Find where the given text appears and provide that cell's center as [x, y] coordinate. 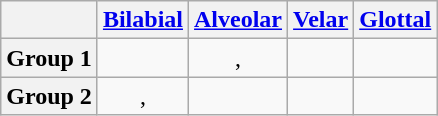
Alveolar [238, 20]
Velar [321, 20]
Glottal [396, 20]
Bilabial [142, 20]
Group 2 [50, 96]
Group 1 [50, 58]
